Scan for the cell matching the given text and deliver its [X, Y] coordinate at center. 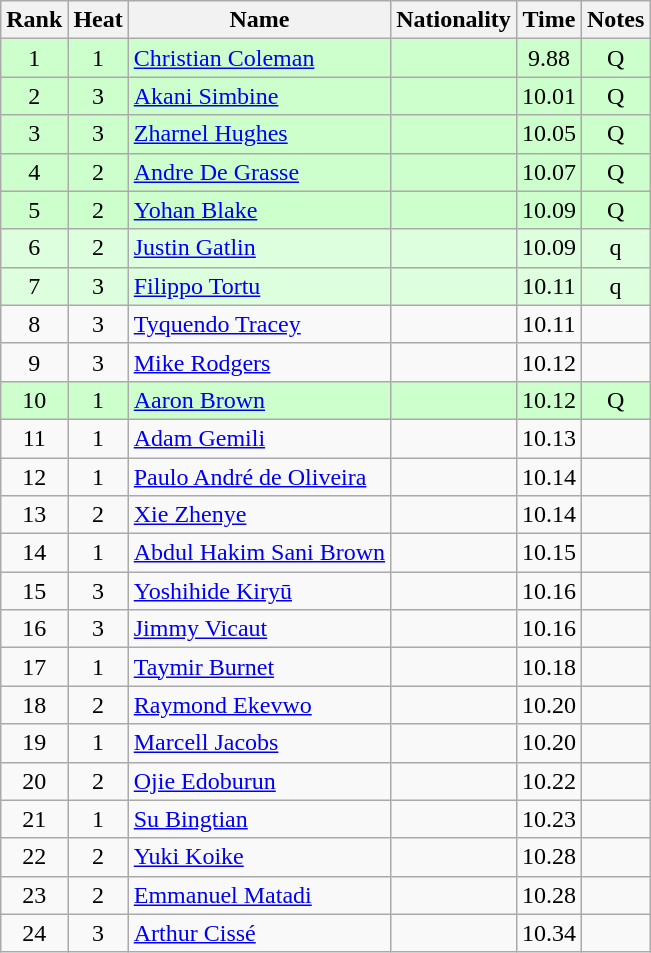
Taymir Burnet [259, 667]
Andre De Grasse [259, 172]
20 [34, 781]
5 [34, 210]
16 [34, 629]
22 [34, 857]
Arthur Cissé [259, 933]
Mike Rodgers [259, 362]
21 [34, 819]
24 [34, 933]
11 [34, 438]
12 [34, 477]
Yohan Blake [259, 210]
Aaron Brown [259, 400]
Raymond Ekevwo [259, 705]
Filippo Tortu [259, 286]
Tyquendo Tracey [259, 324]
Xie Zhenye [259, 515]
9 [34, 362]
10.22 [548, 781]
Name [259, 20]
Notes [615, 20]
Nationality [454, 20]
Paulo André de Oliveira [259, 477]
10 [34, 400]
17 [34, 667]
13 [34, 515]
10.01 [548, 96]
Christian Coleman [259, 58]
14 [34, 553]
Emmanuel Matadi [259, 895]
Jimmy Vicaut [259, 629]
4 [34, 172]
Heat [98, 20]
10.23 [548, 819]
Yuki Koike [259, 857]
Ojie Edoburun [259, 781]
7 [34, 286]
8 [34, 324]
Su Bingtian [259, 819]
Yoshihide Kiryū [259, 591]
10.15 [548, 553]
Abdul Hakim Sani Brown [259, 553]
10.18 [548, 667]
Zharnel Hughes [259, 134]
10.34 [548, 933]
Rank [34, 20]
Justin Gatlin [259, 248]
Adam Gemili [259, 438]
10.05 [548, 134]
15 [34, 591]
10.13 [548, 438]
9.88 [548, 58]
23 [34, 895]
19 [34, 743]
18 [34, 705]
6 [34, 248]
Time [548, 20]
10.07 [548, 172]
Akani Simbine [259, 96]
Marcell Jacobs [259, 743]
